Return the (X, Y) coordinate for the center point of the cell that contains the specified text.  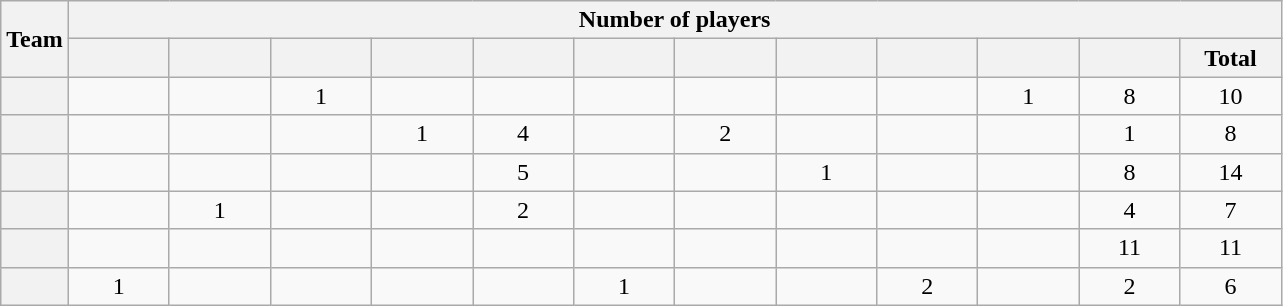
10 (1230, 96)
6 (1230, 286)
Team (35, 39)
5 (524, 172)
Total (1230, 58)
Number of players (674, 20)
7 (1230, 210)
14 (1230, 172)
